Capture the cell that displays the provided text and extract its [x, y] central coordinate. 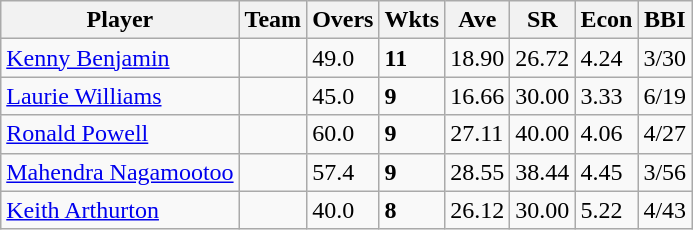
4/43 [665, 210]
18.90 [478, 58]
Player [120, 20]
60.0 [343, 134]
40.0 [343, 210]
SR [542, 20]
4/27 [665, 134]
38.44 [542, 172]
40.00 [542, 134]
Kenny Benjamin [120, 58]
26.72 [542, 58]
Keith Arthurton [120, 210]
3.33 [606, 96]
6/19 [665, 96]
28.55 [478, 172]
27.11 [478, 134]
Wkts [412, 20]
Laurie Williams [120, 96]
Ronald Powell [120, 134]
45.0 [343, 96]
8 [412, 210]
57.4 [343, 172]
Econ [606, 20]
4.24 [606, 58]
16.66 [478, 96]
Mahendra Nagamootoo [120, 172]
Team [273, 20]
4.06 [606, 134]
11 [412, 58]
26.12 [478, 210]
3/30 [665, 58]
Overs [343, 20]
5.22 [606, 210]
49.0 [343, 58]
BBI [665, 20]
3/56 [665, 172]
Ave [478, 20]
4.45 [606, 172]
